Determine the (x, y) coordinate at the center of the cell enclosing the given text.  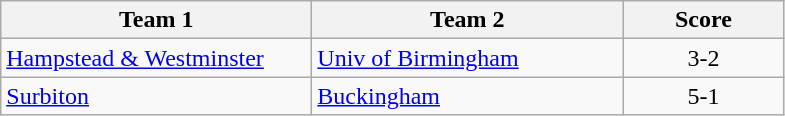
Team 1 (156, 20)
Surbiton (156, 96)
Team 2 (468, 20)
5-1 (704, 96)
Hampstead & Westminster (156, 58)
Univ of Birmingham (468, 58)
Score (704, 20)
3-2 (704, 58)
Buckingham (468, 96)
